Find where the given text appears and provide that cell's center as [X, Y] coordinate. 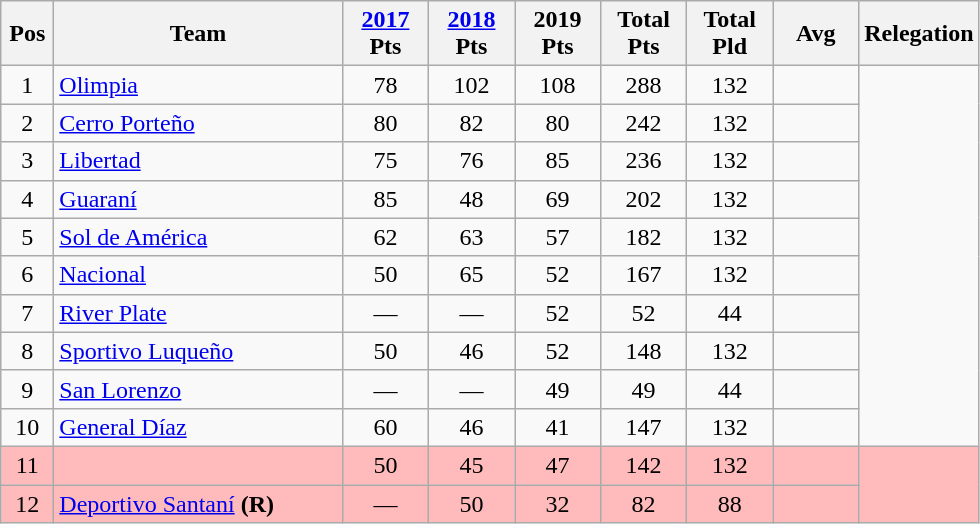
242 [644, 123]
69 [557, 199]
3 [28, 161]
236 [644, 161]
75 [385, 161]
47 [557, 465]
167 [644, 275]
182 [644, 237]
102 [471, 85]
5 [28, 237]
288 [644, 85]
88 [730, 503]
Team [198, 34]
57 [557, 237]
108 [557, 85]
2017Pts [385, 34]
TotalPts [644, 34]
Cerro Porteño [198, 123]
147 [644, 427]
10 [28, 427]
Relegation [919, 34]
6 [28, 275]
Olimpia [198, 85]
River Plate [198, 313]
12 [28, 503]
148 [644, 351]
Libertad [198, 161]
1 [28, 85]
76 [471, 161]
General Díaz [198, 427]
2 [28, 123]
45 [471, 465]
Avg [816, 34]
41 [557, 427]
62 [385, 237]
60 [385, 427]
2018Pts [471, 34]
65 [471, 275]
Deportivo Santaní (R) [198, 503]
63 [471, 237]
9 [28, 389]
7 [28, 313]
202 [644, 199]
Pos [28, 34]
2019Pts [557, 34]
4 [28, 199]
11 [28, 465]
Sportivo Luqueño [198, 351]
Nacional [198, 275]
8 [28, 351]
TotalPld [730, 34]
78 [385, 85]
San Lorenzo [198, 389]
Sol de América [198, 237]
142 [644, 465]
32 [557, 503]
Guaraní [198, 199]
48 [471, 199]
